Pinpoint the cell where the given text exists, returning its (x, y) midpoint coordinate. 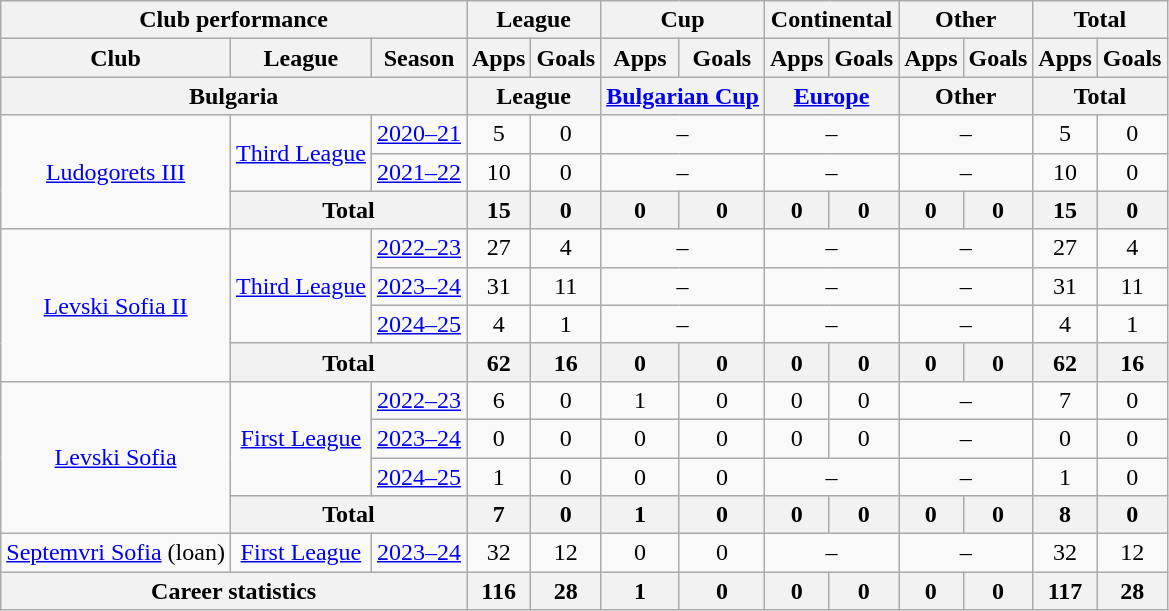
Cup (683, 20)
Bulgarian Cup (683, 96)
Continental (831, 20)
Septemvri Sofia (loan) (116, 553)
2020–21 (418, 134)
Europe (831, 96)
116 (498, 591)
Career statistics (234, 591)
Levski Sofia II (116, 305)
Season (418, 58)
6 (498, 400)
Club performance (234, 20)
Levski Sofia (116, 457)
2021–22 (418, 172)
Ludogorets III (116, 172)
8 (1065, 515)
Club (116, 58)
Bulgaria (234, 96)
117 (1065, 591)
